Scan for the cell matching the given text and deliver its [x, y] coordinate at center. 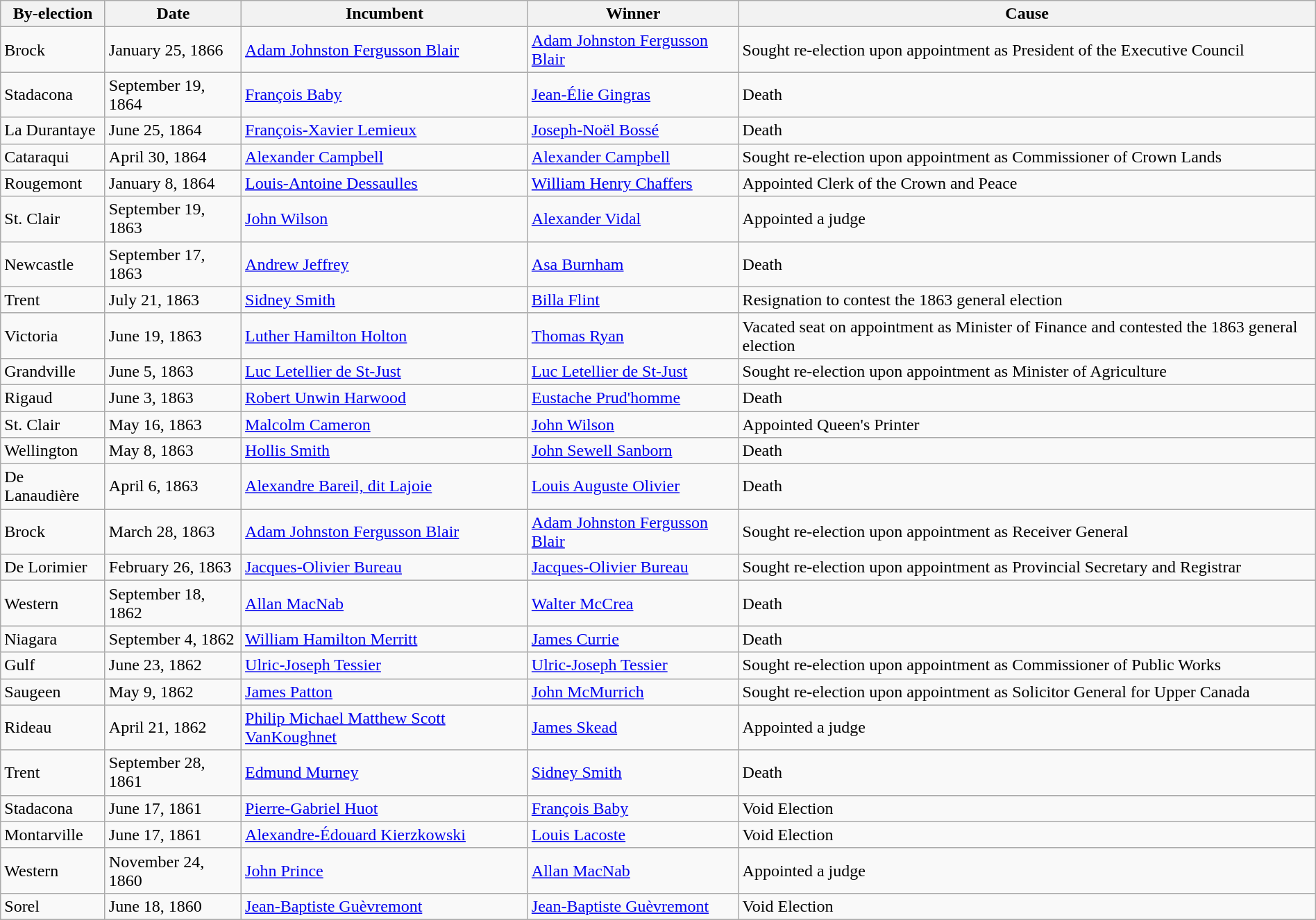
September 19, 1863 [173, 219]
Cataraqui [53, 157]
Luther Hamilton Holton [385, 336]
James Patton [385, 692]
July 21, 1863 [173, 300]
Winner [633, 14]
Andrew Jeffrey [385, 264]
Sought re-election upon appointment as Minister of Agriculture [1027, 371]
Rigaud [53, 398]
January 8, 1864 [173, 183]
Montarville [53, 835]
September 28, 1861 [173, 773]
Asa Burnham [633, 264]
Niagara [53, 639]
March 28, 1863 [173, 531]
February 26, 1863 [173, 568]
November 24, 1860 [173, 870]
Sought re-election upon appointment as Commissioner of Crown Lands [1027, 157]
By-election [53, 14]
Resignation to contest the 1863 general election [1027, 300]
Victoria [53, 336]
Sought re-election upon appointment as Receiver General [1027, 531]
April 6, 1863 [173, 487]
Jean-Élie Gingras [633, 94]
Vacated seat on appointment as Minister of Finance and contested the 1863 general election [1027, 336]
Hollis Smith [385, 451]
John McMurrich [633, 692]
June 23, 1862 [173, 665]
La Durantaye [53, 130]
Alexandre-Édouard Kierzkowski [385, 835]
June 19, 1863 [173, 336]
June 25, 1864 [173, 130]
Date [173, 14]
April 30, 1864 [173, 157]
May 8, 1863 [173, 451]
John Sewell Sanborn [633, 451]
Robert Unwin Harwood [385, 398]
April 21, 1862 [173, 727]
May 16, 1863 [173, 424]
William Hamilton Merritt [385, 639]
Saugeen [53, 692]
Edmund Murney [385, 773]
Thomas Ryan [633, 336]
Louis Lacoste [633, 835]
Newcastle [53, 264]
Wellington [53, 451]
Louis Auguste Olivier [633, 487]
May 9, 1862 [173, 692]
Rideau [53, 727]
September 4, 1862 [173, 639]
James Skead [633, 727]
Joseph-Noël Bossé [633, 130]
Sought re-election upon appointment as Provincial Secretary and Registrar [1027, 568]
Appointed Clerk of the Crown and Peace [1027, 183]
Appointed Queen's Printer [1027, 424]
Louis-Antoine Dessaulles [385, 183]
James Currie [633, 639]
François-Xavier Lemieux [385, 130]
June 18, 1860 [173, 906]
Alexander Vidal [633, 219]
Sought re-election upon appointment as Solicitor General for Upper Canada [1027, 692]
Pierre-Gabriel Huot [385, 808]
Walter McCrea [633, 604]
De Lanaudière [53, 487]
John Prince [385, 870]
September 18, 1862 [173, 604]
June 5, 1863 [173, 371]
Philip Michael Matthew Scott VanKoughnet [385, 727]
Cause [1027, 14]
September 17, 1863 [173, 264]
Gulf [53, 665]
William Henry Chaffers [633, 183]
Sought re-election upon appointment as Commissioner of Public Works [1027, 665]
Malcolm Cameron [385, 424]
June 3, 1863 [173, 398]
January 25, 1866 [173, 50]
September 19, 1864 [173, 94]
Billa Flint [633, 300]
Alexandre Bareil, dit Lajoie [385, 487]
De Lorimier [53, 568]
Sorel [53, 906]
Incumbent [385, 14]
Sought re-election upon appointment as President of the Executive Council [1027, 50]
Grandville [53, 371]
Rougemont [53, 183]
Eustache Prud'homme [633, 398]
